Return the [X, Y] coordinate for the center point of the cell that contains the specified text.  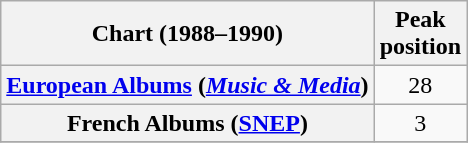
European Albums (Music & Media) [188, 85]
Chart (1988–1990) [188, 34]
French Albums (SNEP) [188, 123]
28 [420, 85]
Peakposition [420, 34]
3 [420, 123]
